Return (X, Y) of the center of cell containing provided text 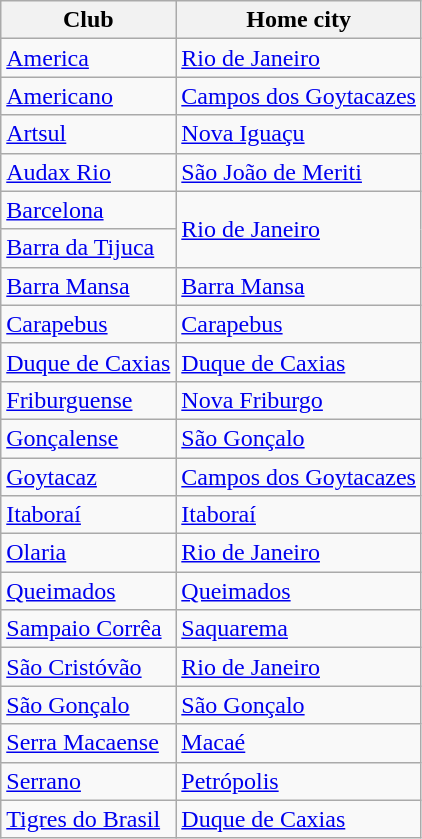
Barcelona (88, 210)
Nova Iguaçu (299, 134)
Saquarema (299, 629)
Barra da Tijuca (88, 248)
São João de Meriti (299, 172)
Serrano (88, 781)
Macaé (299, 743)
Goytacaz (88, 477)
Americano (88, 96)
Petrópolis (299, 781)
Club (88, 20)
America (88, 58)
Friburguense (88, 400)
Sampaio Corrêa (88, 629)
Gonçalense (88, 438)
Audax Rio (88, 172)
Nova Friburgo (299, 400)
Serra Macaense (88, 743)
Artsul (88, 134)
Olaria (88, 553)
São Cristóvão (88, 667)
Home city (299, 20)
Tigres do Brasil (88, 819)
